Capture the cell that displays the provided text and extract its [x, y] central coordinate. 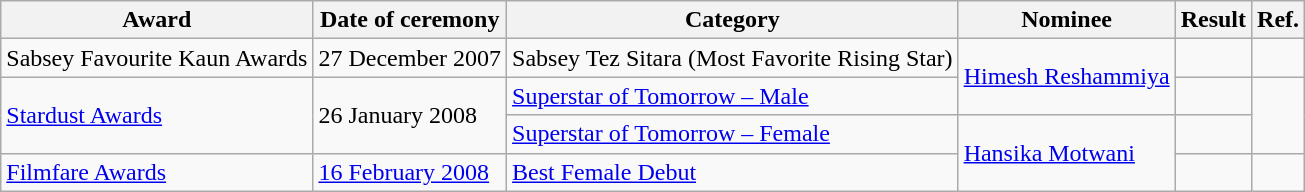
Sabsey Tez Sitara (Most Favorite Rising Star) [733, 58]
Sabsey Favourite Kaun Awards [157, 58]
Award [157, 20]
Ref. [1278, 20]
Category [733, 20]
Himesh Reshammiya [1066, 77]
Nominee [1066, 20]
Date of ceremony [410, 20]
Result [1213, 20]
Superstar of Tomorrow – Male [733, 96]
26 January 2008 [410, 115]
Filmfare Awards [157, 172]
Superstar of Tomorrow – Female [733, 134]
16 February 2008 [410, 172]
Hansika Motwani [1066, 153]
Best Female Debut [733, 172]
Stardust Awards [157, 115]
27 December 2007 [410, 58]
